Locate the cell with the specified text and output its [x, y] center coordinate. 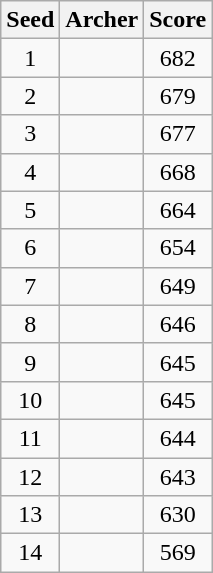
6 [30, 248]
4 [30, 172]
7 [30, 286]
9 [30, 362]
643 [178, 477]
679 [178, 96]
11 [30, 438]
677 [178, 134]
Archer [102, 20]
644 [178, 438]
646 [178, 324]
569 [178, 553]
682 [178, 58]
5 [30, 210]
13 [30, 515]
10 [30, 400]
3 [30, 134]
Seed [30, 20]
8 [30, 324]
Score [178, 20]
649 [178, 286]
664 [178, 210]
2 [30, 96]
14 [30, 553]
1 [30, 58]
654 [178, 248]
630 [178, 515]
12 [30, 477]
668 [178, 172]
